Capture the cell that displays the provided text and extract its [X, Y] central coordinate. 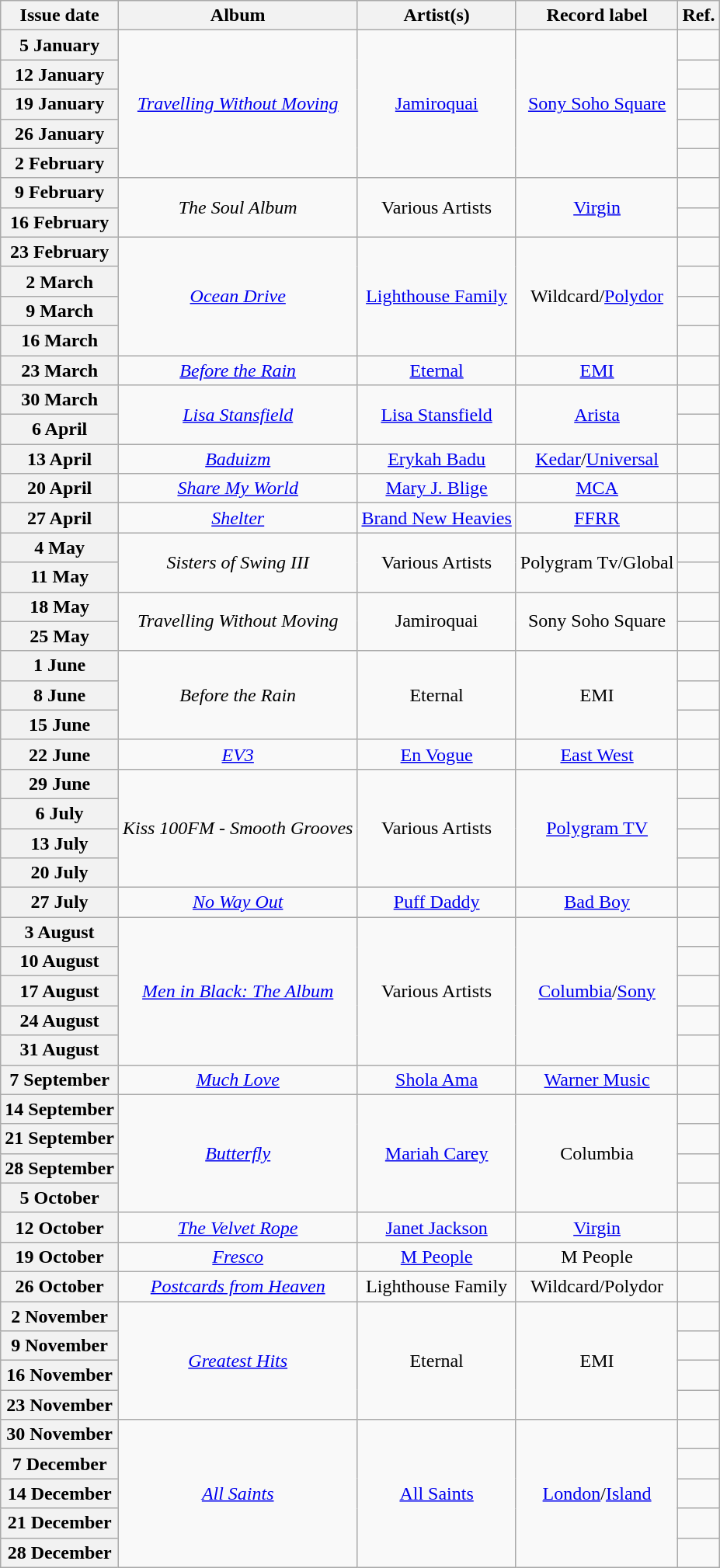
28 September [60, 1168]
Kiss 100FM - Smooth Grooves [238, 828]
Men in Black: The Album [238, 991]
29 June [60, 784]
3 August [60, 932]
11 May [60, 577]
10 August [60, 961]
20 April [60, 488]
Issue date [60, 16]
7 December [60, 1464]
28 December [60, 1552]
8 June [60, 695]
22 June [60, 754]
15 June [60, 725]
Share My World [238, 488]
The Soul Album [238, 207]
London/Island [597, 1493]
18 May [60, 607]
13 April [60, 459]
Shola Ama [437, 1080]
Artist(s) [437, 16]
The Velvet Rope [238, 1227]
27 April [60, 518]
12 January [60, 75]
26 January [60, 134]
14 September [60, 1109]
12 October [60, 1227]
9 November [60, 1346]
Butterfly [238, 1153]
Janet Jackson [437, 1227]
9 February [60, 193]
Polygram Tv/Global [597, 562]
Record label [597, 16]
FFRR [597, 518]
24 August [60, 1020]
Ocean Drive [238, 296]
Greatest Hits [238, 1361]
6 July [60, 813]
Ref. [699, 16]
Shelter [238, 518]
Much Love [238, 1080]
23 November [60, 1405]
Columbia [597, 1153]
16 March [60, 340]
23 February [60, 252]
19 January [60, 104]
Columbia/Sony [597, 991]
Baduizm [238, 459]
EV3 [238, 754]
25 May [60, 636]
Brand New Heavies [437, 518]
21 December [60, 1523]
27 July [60, 902]
13 July [60, 843]
No Way Out [238, 902]
Fresco [238, 1257]
20 July [60, 873]
21 September [60, 1139]
MCA [597, 488]
East West [597, 754]
2 November [60, 1316]
Arista [597, 415]
Erykah Badu [437, 459]
16 February [60, 222]
Sisters of Swing III [238, 562]
5 January [60, 45]
Puff Daddy [437, 902]
4 May [60, 548]
14 December [60, 1493]
30 March [60, 400]
17 August [60, 991]
30 November [60, 1434]
Kedar/Universal [597, 459]
16 November [60, 1375]
1 June [60, 666]
Postcards from Heaven [238, 1286]
6 April [60, 429]
Mary J. Blige [437, 488]
Bad Boy [597, 902]
2 February [60, 163]
31 August [60, 1050]
7 September [60, 1080]
Mariah Carey [437, 1153]
En Vogue [437, 754]
Polygram TV [597, 828]
2 March [60, 281]
23 March [60, 370]
Album [238, 16]
19 October [60, 1257]
9 March [60, 311]
Warner Music [597, 1080]
5 October [60, 1198]
26 October [60, 1286]
